Extract the [x, y] coordinate from the center of the cell holding the provided text.  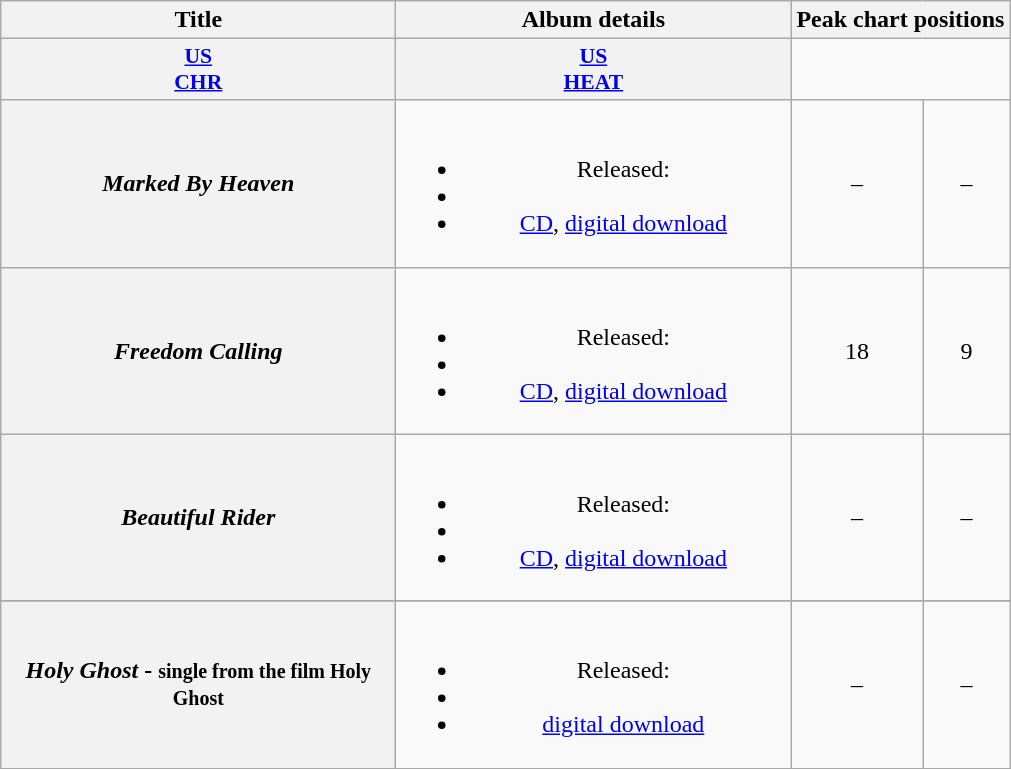
Peak chart positions [900, 20]
USHEAT [594, 70]
Freedom Calling [198, 350]
Holy Ghost - single from the film Holy Ghost [198, 684]
Released: digital download [594, 684]
18 [857, 350]
Marked By Heaven [198, 184]
Beautiful Rider [198, 518]
Album details [594, 20]
9 [966, 350]
USCHR [198, 70]
Title [198, 20]
